Find where the given text appears and provide that cell's center as [X, Y] coordinate. 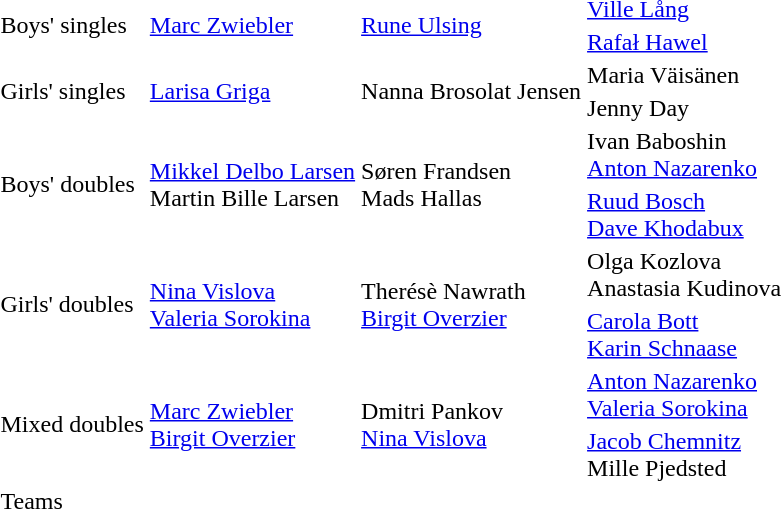
Dmitri Pankov Nina Vislova [472, 424]
Marc Zwiebler Birgit Overzier [252, 424]
Therésè Nawrath Birgit Overzier [472, 304]
Larisa Griga [252, 92]
Nina Vislova Valeria Sorokina [252, 304]
Mikkel Delbo Larsen Martin Bille Larsen [252, 184]
Nanna Brosolat Jensen [472, 92]
Søren Frandsen Mads Hallas [472, 184]
